Find where the given text appears and provide that cell's center as (x, y) coordinate. 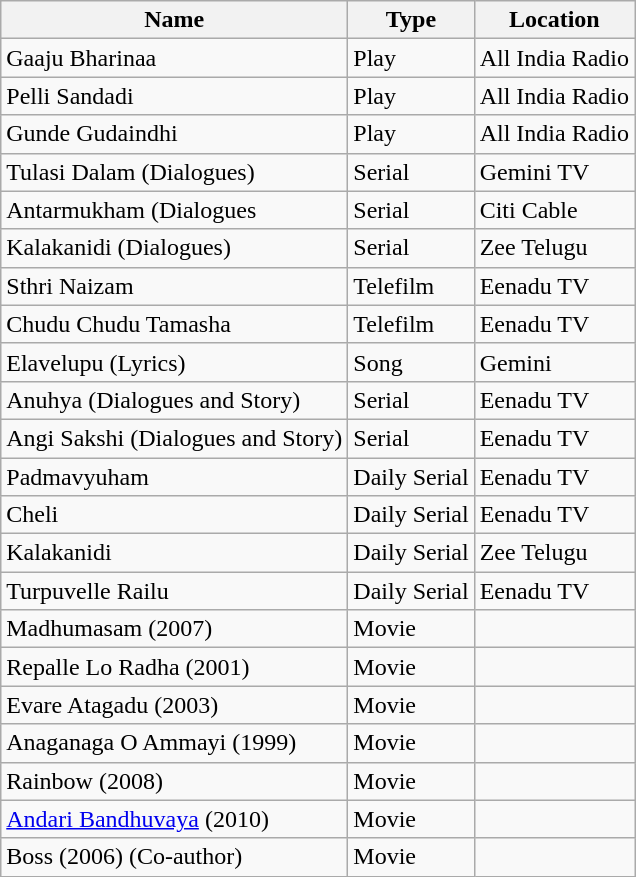
Tulasi Dalam (Dialogues) (174, 172)
Type (411, 20)
Anaganaga O Ammayi (1999) (174, 743)
Gaaju Bharinaa (174, 58)
Elavelupu (Lyrics) (174, 362)
Kalakanidi (174, 553)
Antarmukham (Dialogues (174, 210)
Evare Atagadu (2003) (174, 705)
Gemini (554, 362)
Repalle Lo Radha (2001) (174, 667)
Gemini TV (554, 172)
Boss (2006) (Co-author) (174, 857)
Rainbow (2008) (174, 781)
Name (174, 20)
Citi Cable (554, 210)
Turpuvelle Railu (174, 591)
Chudu Chudu Tamasha (174, 324)
Location (554, 20)
Anuhya (Dialogues and Story) (174, 400)
Madhumasam (2007) (174, 629)
Padmavyuham (174, 477)
Kalakanidi (Dialogues) (174, 248)
Cheli (174, 515)
Andari Bandhuvaya (2010) (174, 819)
Song (411, 362)
Pelli Sandadi (174, 96)
Gunde Gudaindhi (174, 134)
Angi Sakshi (Dialogues and Story) (174, 438)
Sthri Naizam (174, 286)
